Search for the cell housing the specified text and yield its (x, y) center coordinate. 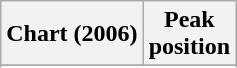
Peakposition (189, 34)
Chart (2006) (72, 34)
